From the cell containing the given text, extract its center point as (x, y) coordinate. 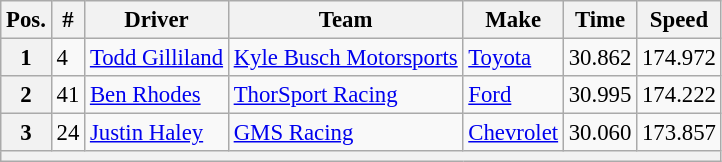
1 (26, 58)
Driver (157, 20)
GMS Racing (346, 133)
Ford (513, 95)
Kyle Busch Motorsports (346, 58)
174.972 (680, 58)
4 (68, 58)
Speed (680, 20)
41 (68, 95)
Justin Haley (157, 133)
Todd Gilliland (157, 58)
Time (600, 20)
2 (26, 95)
30.862 (600, 58)
Chevrolet (513, 133)
30.060 (600, 133)
173.857 (680, 133)
# (68, 20)
24 (68, 133)
30.995 (600, 95)
174.222 (680, 95)
Team (346, 20)
Pos. (26, 20)
ThorSport Racing (346, 95)
Make (513, 20)
Ben Rhodes (157, 95)
Toyota (513, 58)
3 (26, 133)
